Detect which cell encompasses the target text, then output its (x, y) center coordinate. 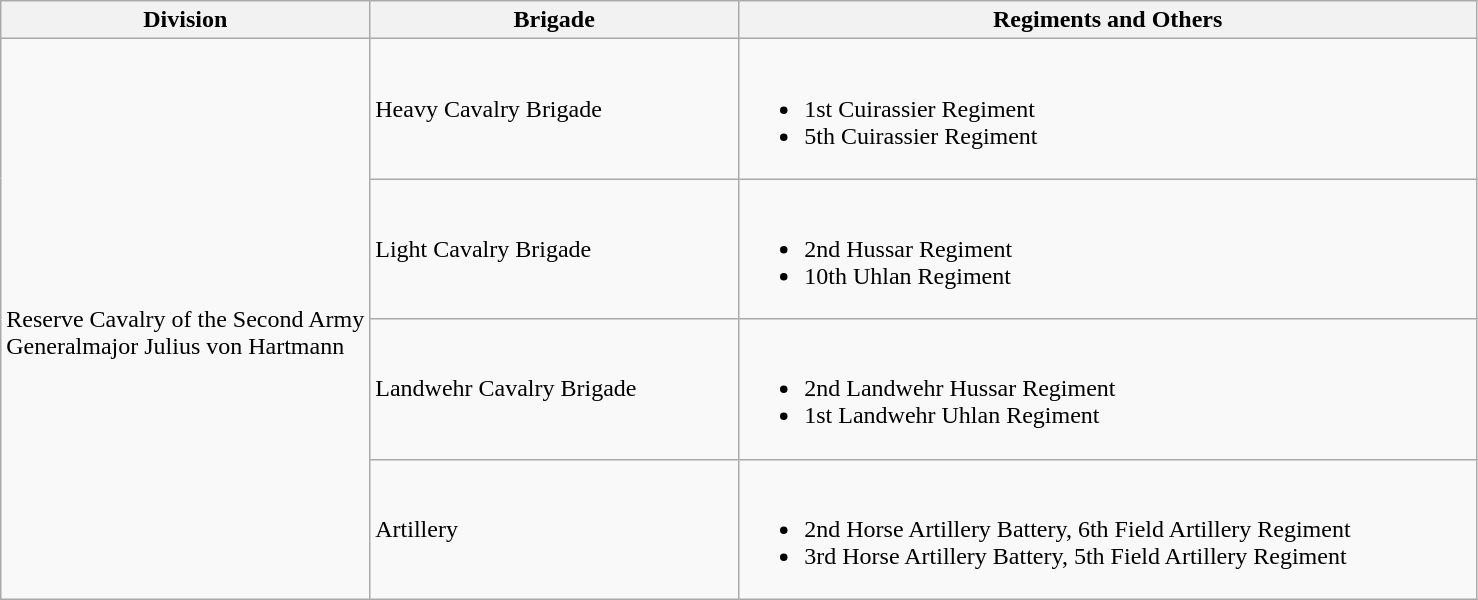
2nd Hussar Regiment10th Uhlan Regiment (1108, 249)
Division (186, 20)
2nd Landwehr Hussar Regiment1st Landwehr Uhlan Regiment (1108, 389)
Regiments and Others (1108, 20)
1st Cuirassier Regiment5th Cuirassier Regiment (1108, 109)
Landwehr Cavalry Brigade (554, 389)
2nd Horse Artillery Battery, 6th Field Artillery Regiment3rd Horse Artillery Battery, 5th Field Artillery Regiment (1108, 529)
Reserve Cavalry of the Second Army Generalmajor Julius von Hartmann (186, 319)
Light Cavalry Brigade (554, 249)
Artillery (554, 529)
Brigade (554, 20)
Heavy Cavalry Brigade (554, 109)
